Find where the given text appears and provide that cell's center as (X, Y) coordinate. 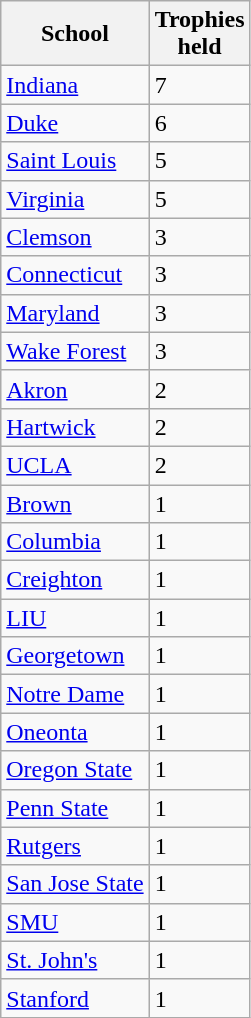
LIU (75, 618)
Hartwick (75, 427)
6 (200, 123)
St. John's (75, 960)
Indiana (75, 85)
Stanford (75, 998)
Penn State (75, 808)
SMU (75, 922)
Georgetown (75, 656)
Maryland (75, 313)
Wake Forest (75, 351)
Virginia (75, 199)
7 (200, 85)
Clemson (75, 237)
UCLA (75, 465)
Oneonta (75, 732)
San Jose State (75, 884)
Notre Dame (75, 694)
Creighton (75, 580)
Akron (75, 389)
Oregon State (75, 770)
Trophiesheld (200, 34)
Saint Louis (75, 161)
Duke (75, 123)
Brown (75, 503)
Columbia (75, 542)
School (75, 34)
Rutgers (75, 846)
Connecticut (75, 275)
